Scan for the cell matching the given text and deliver its (X, Y) coordinate at center. 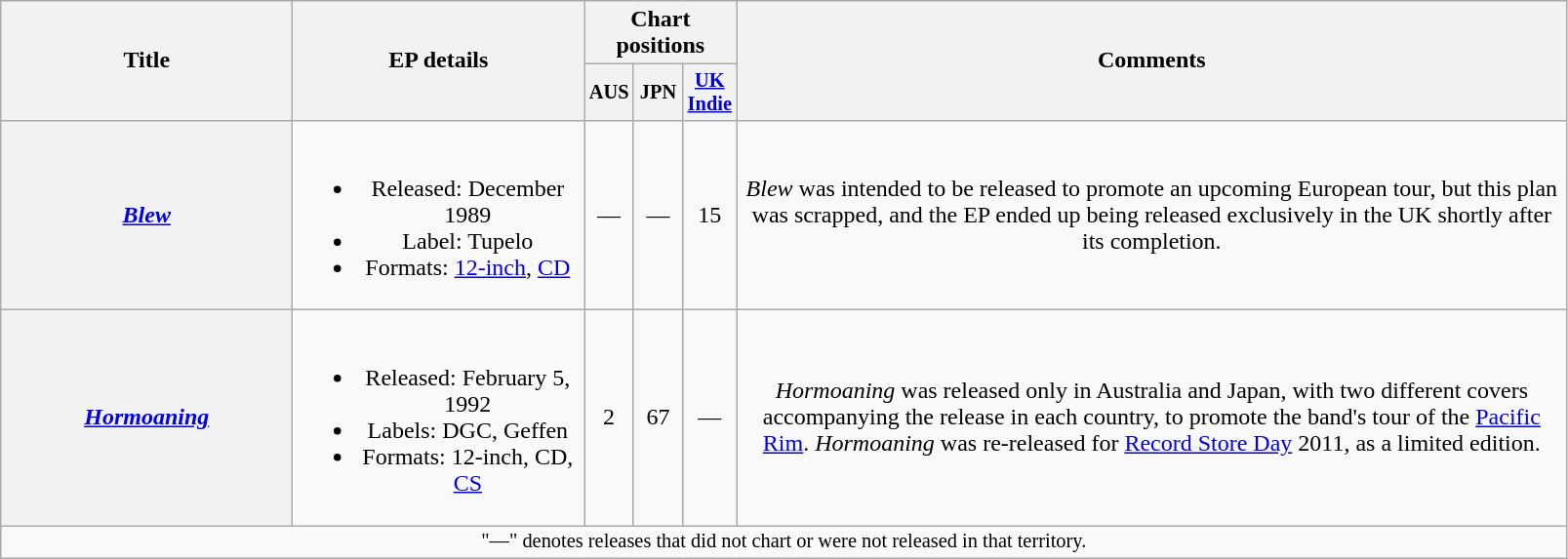
Released: February 5, 1992Labels: DGC, GeffenFormats: 12-inch, CD, CS (439, 418)
15 (710, 215)
AUS (609, 93)
"—" denotes releases that did not chart or were not released in that territory. (784, 542)
Blew (146, 215)
67 (658, 418)
EP details (439, 60)
Comments (1151, 60)
Hormoaning (146, 418)
Chart positions (661, 33)
UKIndie (710, 93)
2 (609, 418)
Released: December 1989Label: TupeloFormats: 12-inch, CD (439, 215)
JPN (658, 93)
Title (146, 60)
